Provide the [x, y] coordinate of the cell's center where the given text is located.  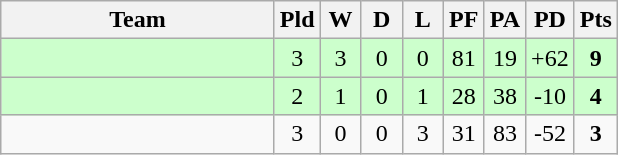
83 [504, 134]
-10 [550, 96]
81 [464, 58]
PF [464, 20]
W [340, 20]
4 [596, 96]
Pts [596, 20]
38 [504, 96]
Pld [297, 20]
+62 [550, 58]
31 [464, 134]
Team [138, 20]
9 [596, 58]
19 [504, 58]
PA [504, 20]
L [422, 20]
PD [550, 20]
2 [297, 96]
D [382, 20]
-52 [550, 134]
28 [464, 96]
